From the cell containing the given text, extract its center point as (x, y) coordinate. 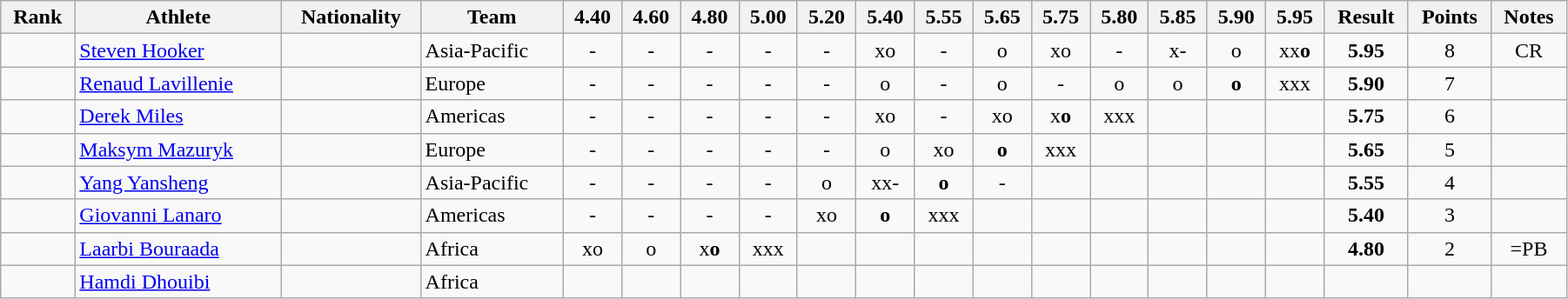
5.85 (1178, 17)
Rank (38, 17)
Laarbi Bouraada (178, 249)
=PB (1528, 249)
Hamdi Dhouibi (178, 282)
6 (1450, 116)
Athlete (178, 17)
5 (1450, 149)
Notes (1528, 17)
x- (1178, 50)
xx- (886, 183)
Giovanni Lanaro (178, 216)
7 (1450, 83)
Steven Hooker (178, 50)
Renaud Lavillenie (178, 83)
Nationality (352, 17)
3 (1450, 216)
Maksym Mazuryk (178, 149)
5.80 (1119, 17)
Result (1366, 17)
5.00 (767, 17)
5.20 (827, 17)
Points (1450, 17)
Yang Yansheng (178, 183)
4.60 (651, 17)
4 (1450, 183)
xxo (1295, 50)
CR (1528, 50)
Team (492, 17)
8 (1450, 50)
4.40 (592, 17)
Derek Miles (178, 116)
2 (1450, 249)
